Return (X, Y) of the center of cell containing provided text 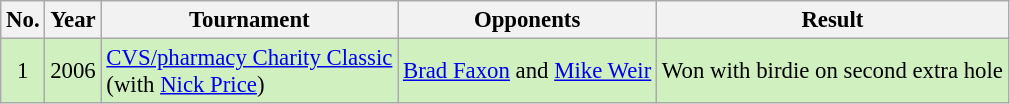
Result (833, 20)
Won with birdie on second extra hole (833, 72)
Tournament (250, 20)
1 (23, 72)
No. (23, 20)
2006 (73, 72)
Year (73, 20)
Opponents (528, 20)
CVS/pharmacy Charity Classic(with Nick Price) (250, 72)
Brad Faxon and Mike Weir (528, 72)
